Search for the cell housing the specified text and yield its [X, Y] center coordinate. 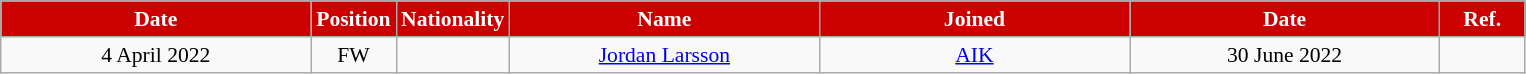
FW [354, 55]
30 June 2022 [1285, 55]
AIK [974, 55]
Ref. [1482, 19]
Joined [974, 19]
4 April 2022 [156, 55]
Nationality [452, 19]
Position [354, 19]
Jordan Larsson [664, 55]
Name [664, 19]
